For the text-containing cell, return its midpoint in (X, Y) coordinate format. 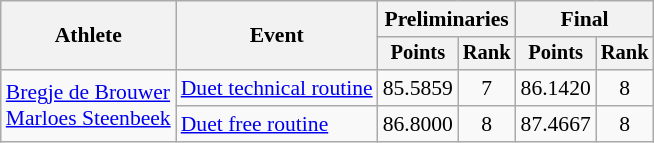
Preliminaries (447, 19)
87.4667 (556, 124)
7 (487, 88)
Duet free routine (277, 124)
Duet technical routine (277, 88)
Event (277, 36)
Bregje de BrouwerMarloes Steenbeek (88, 106)
86.1420 (556, 88)
Athlete (88, 36)
Final (585, 19)
86.8000 (418, 124)
85.5859 (418, 88)
